Scan for the cell matching the given text and deliver its (x, y) coordinate at center. 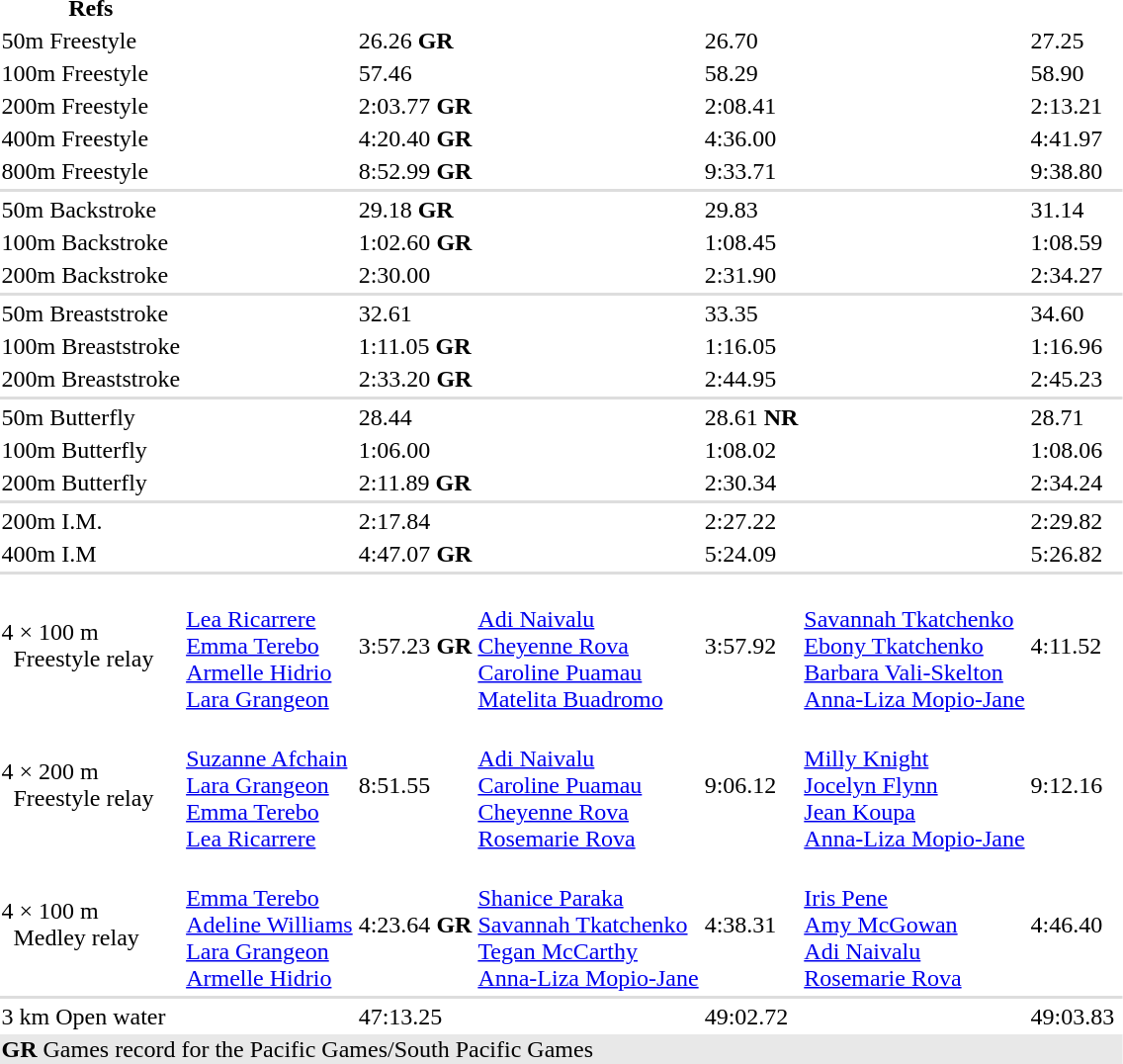
58.29 (751, 73)
50m Freestyle (91, 41)
3 km Open water (91, 1017)
28.71 (1073, 417)
29.18 GR (415, 210)
400m I.M (91, 554)
1:02.60 GR (415, 242)
Lea RicarrereEmma TereboArmelle HidrioLara Grangeon (270, 646)
200m I.M. (91, 521)
100m Backstroke (91, 242)
4:36.00 (751, 138)
33.35 (751, 313)
2:03.77 GR (415, 106)
Iris PeneAmy McGowanAdi NaivaluRosemarie Rova (914, 925)
49:03.83 (1073, 1017)
26.26 GR (415, 41)
5:24.09 (751, 554)
31.14 (1073, 210)
4 × 100 m Freestyle relay (91, 646)
2:44.95 (751, 379)
2:27.22 (751, 521)
4:23.64 GR (415, 925)
1:11.05 GR (415, 346)
58.90 (1073, 73)
200m Freestyle (91, 106)
2:11.89 GR (415, 483)
Shanice ParakaSavannah TkatchenkoTegan McCarthyAnna-Liza Mopio-Jane (588, 925)
200m Backstroke (91, 275)
4:11.52 (1073, 646)
1:08.45 (751, 242)
2:17.84 (415, 521)
2:34.24 (1073, 483)
100m Freestyle (91, 73)
200m Butterfly (91, 483)
4:41.97 (1073, 138)
1:16.96 (1073, 346)
1:08.59 (1073, 242)
200m Breaststroke (91, 379)
4 × 100 m Medley relay (91, 925)
9:06.12 (751, 785)
28.44 (415, 417)
4:46.40 (1073, 925)
28.61 NR (751, 417)
1:08.02 (751, 450)
1:16.05 (751, 346)
800m Freestyle (91, 171)
Emma TereboAdeline WilliamsLara GrangeonArmelle Hidrio (270, 925)
1:08.06 (1073, 450)
2:30.00 (415, 275)
4 × 200 m Freestyle relay (91, 785)
8:52.99 GR (415, 171)
57.46 (415, 73)
49:02.72 (751, 1017)
9:12.16 (1073, 785)
Suzanne AfchainLara GrangeonEmma TereboLea Ricarrere (270, 785)
2:08.41 (751, 106)
100m Butterfly (91, 450)
GR Games record for the Pacific Games/South Pacific Games (561, 1049)
5:26.82 (1073, 554)
2:45.23 (1073, 379)
2:29.82 (1073, 521)
Milly KnightJocelyn FlynnJean KoupaAnna-Liza Mopio-Jane (914, 785)
2:34.27 (1073, 275)
47:13.25 (415, 1017)
3:57.92 (751, 646)
4:38.31 (751, 925)
29.83 (751, 210)
34.60 (1073, 313)
27.25 (1073, 41)
100m Breaststroke (91, 346)
32.61 (415, 313)
4:47.07 GR (415, 554)
50m Backstroke (91, 210)
8:51.55 (415, 785)
2:13.21 (1073, 106)
400m Freestyle (91, 138)
2:33.20 GR (415, 379)
3:57.23 GR (415, 646)
26.70 (751, 41)
9:33.71 (751, 171)
50m Butterfly (91, 417)
Adi NaivaluCheyenne RovaCaroline PuamauMatelita Buadromo (588, 646)
4:20.40 GR (415, 138)
Adi NaivaluCaroline PuamauCheyenne RovaRosemarie Rova (588, 785)
2:30.34 (751, 483)
2:31.90 (751, 275)
1:06.00 (415, 450)
9:38.80 (1073, 171)
50m Breaststroke (91, 313)
Savannah TkatchenkoEbony TkatchenkoBarbara Vali-SkeltonAnna-Liza Mopio-Jane (914, 646)
